Find where the given text appears and provide that cell's center as (x, y) coordinate. 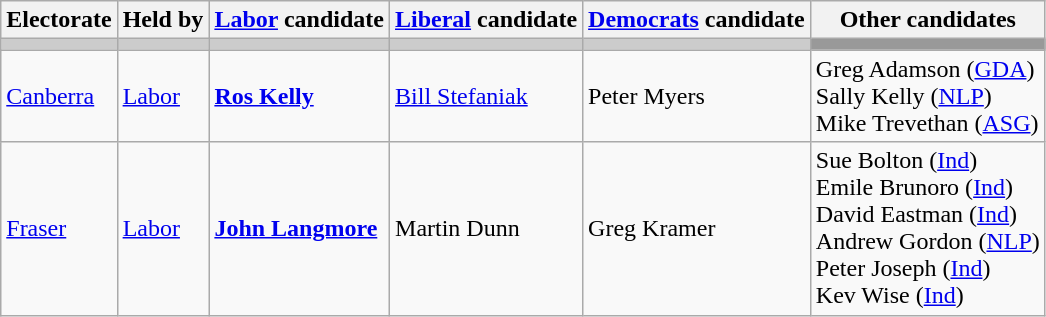
Liberal candidate (486, 20)
Ros Kelly (300, 96)
Bill Stefaniak (486, 96)
Other candidates (928, 20)
Held by (163, 20)
Peter Myers (697, 96)
Canberra (59, 96)
Electorate (59, 20)
Labor candidate (300, 20)
Sue Bolton (Ind)Emile Brunoro (Ind)David Eastman (Ind)Andrew Gordon (NLP)Peter Joseph (Ind)Kev Wise (Ind) (928, 228)
Greg Kramer (697, 228)
Fraser (59, 228)
Martin Dunn (486, 228)
John Langmore (300, 228)
Greg Adamson (GDA)Sally Kelly (NLP)Mike Trevethan (ASG) (928, 96)
Democrats candidate (697, 20)
